From the cell containing the given text, extract its center point as (X, Y) coordinate. 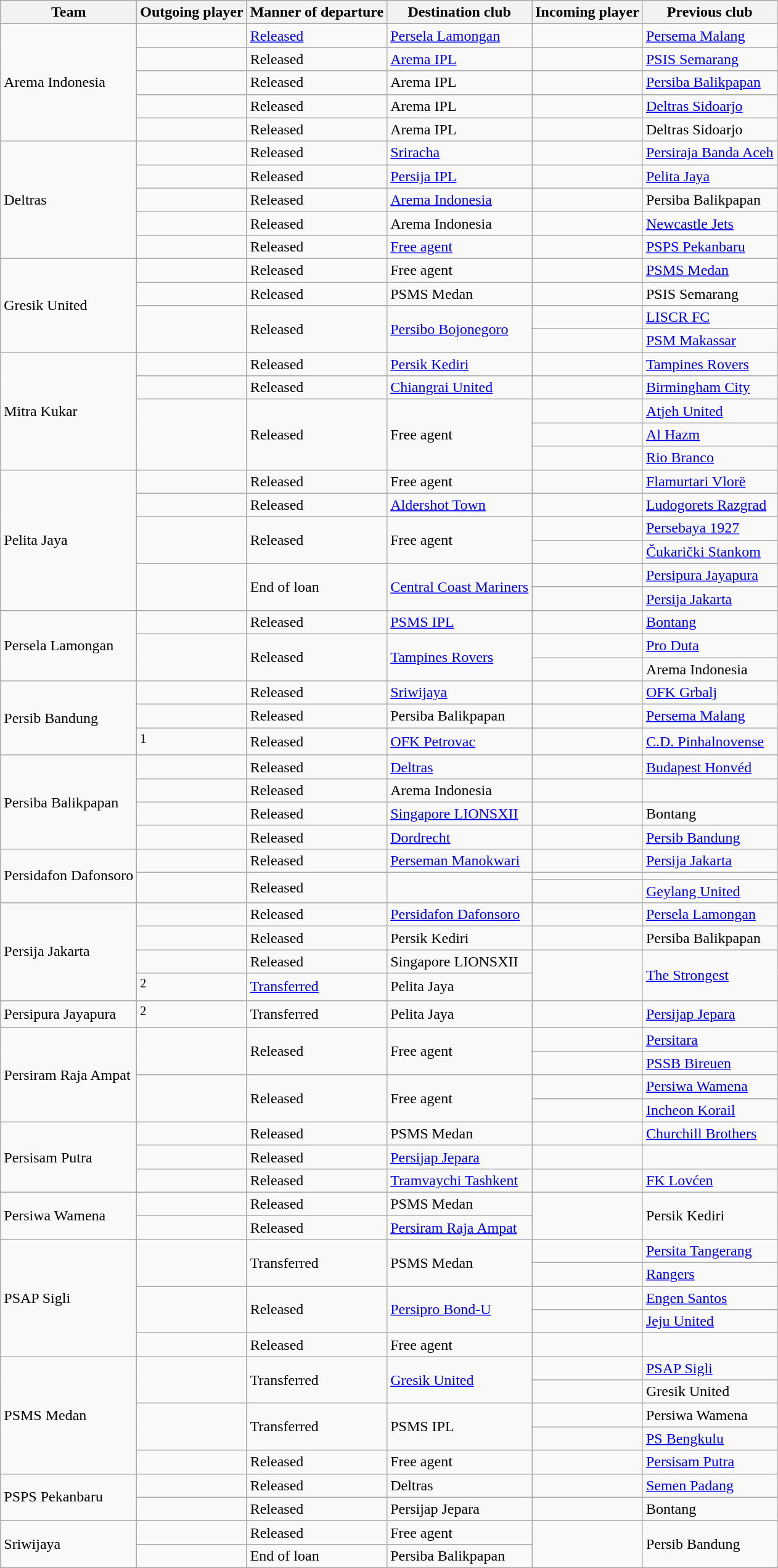
Team (69, 12)
Persiraja Banda Aceh (710, 153)
Engen Santos (710, 1298)
Jeju United (710, 1321)
Čukarički Stankom (710, 552)
Chiangrai United (460, 388)
Flamurtari Vlorë (710, 481)
Perseman Manokwari (460, 860)
Ludogorets Razgrad (710, 505)
Destination club (460, 12)
1 (192, 742)
Persipro Bond-U (460, 1310)
Central Coast Mariners (460, 587)
Atjeh United (710, 411)
Persita Tangerang (710, 1251)
Tramvaychi Tashkent (460, 1180)
Outgoing player (192, 12)
Birmingham City (710, 388)
C.D. Pinhalnovense (710, 742)
Pro Duta (710, 645)
Mitra Kukar (69, 411)
Budapest Honvéd (710, 767)
Persibo Bojonegoro (460, 329)
Rio Branco (710, 458)
Newcastle Jets (710, 223)
Sriracha (460, 153)
PSM Makassar (710, 341)
Semen Padang (710, 1485)
PSSB Bireuen (710, 1063)
Manner of departure (317, 12)
PS Bengkulu (710, 1439)
FK Lovćen (710, 1180)
Aldershot Town (460, 505)
OFK Grbalj (710, 693)
Rangers (710, 1275)
Al Hazm (710, 435)
Incheon Korail (710, 1110)
Geylang United (710, 891)
Previous club (710, 12)
Dordrecht (460, 837)
Churchill Brothers (710, 1133)
LISCR FC (710, 317)
Persija IPL (460, 176)
Persebaya 1927 (710, 528)
OFK Petrovac (460, 742)
The Strongest (710, 975)
Persitara (710, 1040)
Incoming player (588, 12)
